Output the (x, y) coordinate of the center of the cell containing the given text.  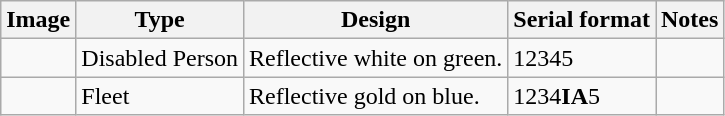
Fleet (160, 96)
Type (160, 20)
Disabled Person (160, 58)
Design (376, 20)
Reflective gold on blue. (376, 96)
12345 (582, 58)
Image (38, 20)
Reflective white on green. (376, 58)
Serial format (582, 20)
Notes (690, 20)
1234IA5 (582, 96)
